Search for the cell housing the specified text and yield its [X, Y] center coordinate. 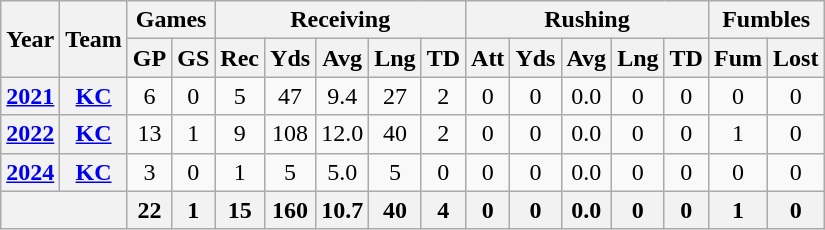
Team [94, 39]
6 [149, 96]
2022 [30, 134]
Games [170, 20]
9.4 [342, 96]
13 [149, 134]
Year [30, 39]
3 [149, 172]
108 [290, 134]
27 [395, 96]
Fumbles [766, 20]
GS [194, 58]
15 [240, 210]
GP [149, 58]
Lost [796, 58]
2021 [30, 96]
Att [488, 58]
22 [149, 210]
2024 [30, 172]
4 [443, 210]
10.7 [342, 210]
Rec [240, 58]
5.0 [342, 172]
47 [290, 96]
Receiving [340, 20]
9 [240, 134]
160 [290, 210]
Rushing [588, 20]
Fum [738, 58]
12.0 [342, 134]
